Determine the (x, y) coordinate at the center of the cell enclosing the given text.  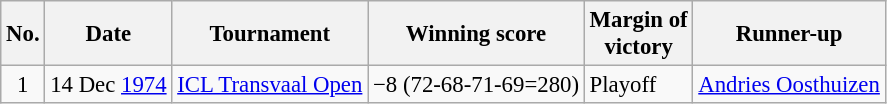
Tournament (270, 34)
Margin ofvictory (638, 34)
Winning score (476, 34)
Date (108, 34)
ICL Transvaal Open (270, 85)
1 (23, 85)
14 Dec 1974 (108, 85)
Runner-up (789, 34)
Andries Oosthuizen (789, 85)
No. (23, 34)
−8 (72-68-71-69=280) (476, 85)
Playoff (638, 85)
